Capture the cell that displays the provided text and extract its (X, Y) central coordinate. 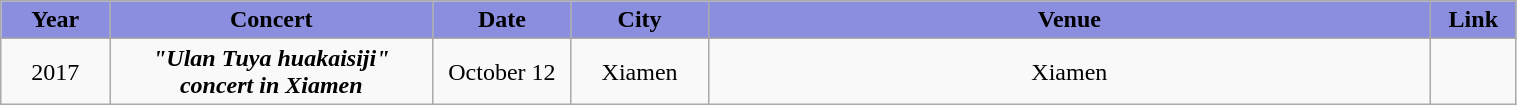
2017 (56, 72)
Date (502, 20)
October 12 (502, 72)
Year (56, 20)
"Ulan Tuya huakaisiji" concert in Xiamen (272, 72)
Concert (272, 20)
City (640, 20)
Link (1474, 20)
Venue (1069, 20)
